Locate the cell with the specified text and output its [x, y] center coordinate. 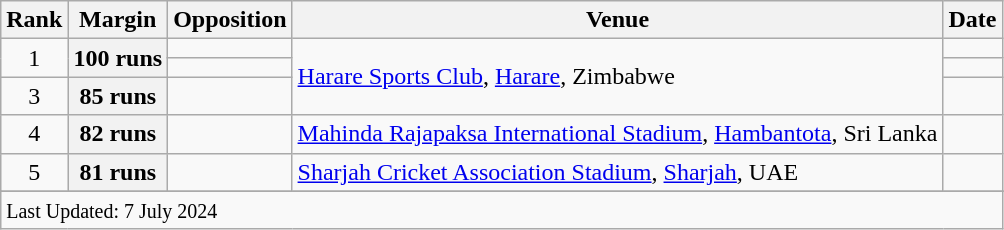
1 [34, 58]
Sharjah Cricket Association Stadium, Sharjah, UAE [618, 172]
4 [34, 134]
Harare Sports Club, Harare, Zimbabwe [618, 77]
5 [34, 172]
Venue [618, 20]
Rank [34, 20]
100 runs [118, 58]
Date [972, 20]
Margin [118, 20]
81 runs [118, 172]
Mahinda Rajapaksa International Stadium, Hambantota, Sri Lanka [618, 134]
85 runs [118, 96]
82 runs [118, 134]
Opposition [230, 20]
3 [34, 96]
Last Updated: 7 July 2024 [502, 210]
